Return (X, Y) of the center of cell containing provided text 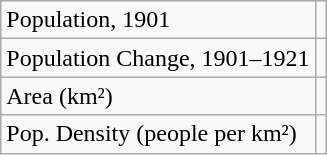
Pop. Density (people per km²) (158, 134)
Population, 1901 (158, 20)
Area (km²) (158, 96)
Population Change, 1901–1921 (158, 58)
